Output the [x, y] coordinate of the center of the cell containing the given text.  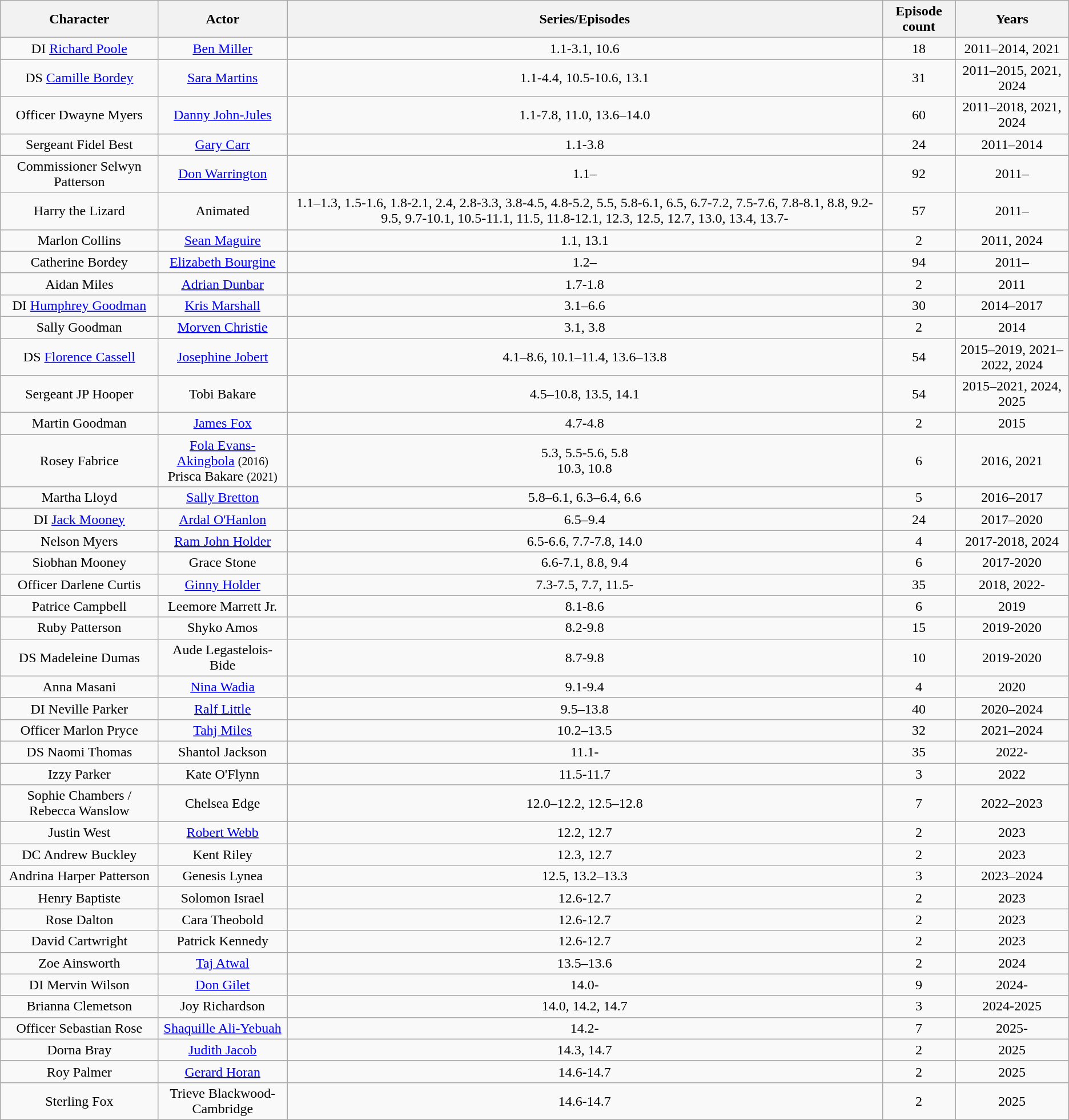
2025- [1012, 1028]
Solomon Israel [223, 898]
57 [919, 211]
Officer Darlene Curtis [79, 585]
12.3, 12.7 [585, 855]
DS Naomi Thomas [79, 752]
DC Andrew Buckley [79, 855]
Henry Baptiste [79, 898]
4.1–8.6, 10.1–11.4, 13.6–13.8 [585, 356]
Martha Lloyd [79, 498]
2018, 2022- [1012, 585]
14.0, 14.2, 14.7 [585, 1006]
2024- [1012, 985]
Harry the Lizard [79, 211]
Roy Palmer [79, 1071]
12.5, 13.2–13.3 [585, 876]
Robert Webb [223, 833]
Ardal O'Hanlon [223, 519]
Don Gilet [223, 985]
Patrick Kennedy [223, 941]
Joy Richardson [223, 1006]
4.7-4.8 [585, 424]
DS Madeleine Dumas [79, 658]
32 [919, 730]
7.3-7.5, 7.7, 11.5- [585, 585]
DI Neville Parker [79, 708]
8.1-8.6 [585, 606]
DI Jack Mooney [79, 519]
Cara Theobold [223, 920]
8.2-9.8 [585, 628]
5.3, 5.5-5.6, 5.8 10.3, 10.8 [585, 461]
14.2- [585, 1028]
Leemore Marrett Jr. [223, 606]
2023–2024 [1012, 876]
5 [919, 498]
Character [79, 19]
2011, 2024 [1012, 240]
2021–2024 [1012, 730]
James Fox [223, 424]
Ben Miller [223, 49]
9 [919, 985]
13.5–13.6 [585, 963]
30 [919, 305]
Kate O'Flynn [223, 773]
6.5-6.6, 7.7-7.8, 14.0 [585, 541]
Danny John-Jules [223, 115]
Rosey Fabrice [79, 461]
Anna Masani [79, 687]
Josephine Jobert [223, 356]
Siobhan Mooney [79, 563]
94 [919, 262]
1.1-3.8 [585, 144]
Genesis Lynea [223, 876]
2022- [1012, 752]
2022–2023 [1012, 804]
2014–2017 [1012, 305]
DI Richard Poole [79, 49]
1.1-3.1, 10.6 [585, 49]
Don Warrington [223, 174]
Actor [223, 19]
Kent Riley [223, 855]
Judith Jacob [223, 1050]
Ram John Holder [223, 541]
Dorna Bray [79, 1050]
31 [919, 78]
Trieve Blackwood-Cambridge [223, 1101]
1.1– [585, 174]
4.5–10.8, 13.5, 14.1 [585, 394]
2011–2015, 2021, 2024 [1012, 78]
2015–2019, 2021–2022, 2024 [1012, 356]
Patrice Campbell [79, 606]
Marlon Collins [79, 240]
Nelson Myers [79, 541]
Sean Maguire [223, 240]
Aude Legastelois-Bide [223, 658]
2017–2020 [1012, 519]
9.5–13.8 [585, 708]
Sterling Fox [79, 1101]
DS Florence Cassell [79, 356]
2017-2020 [1012, 563]
Justin West [79, 833]
Grace Stone [223, 563]
1.7-1.8 [585, 284]
Rose Dalton [79, 920]
9.1-9.4 [585, 687]
Martin Goodman [79, 424]
5.8–6.1, 6.3–6.4, 6.6 [585, 498]
14.3, 14.7 [585, 1050]
2011 [1012, 284]
18 [919, 49]
Sally Goodman [79, 327]
2016, 2021 [1012, 461]
11.1- [585, 752]
2011–2014 [1012, 144]
12.0–12.2, 12.5–12.8 [585, 804]
3.1–6.6 [585, 305]
Taj Atwal [223, 963]
Brianna Clemetson [79, 1006]
Catherine Bordey [79, 262]
DS Camille Bordey [79, 78]
Officer Sebastian Rose [79, 1028]
10.2–13.5 [585, 730]
Ralf Little [223, 708]
Aidan Miles [79, 284]
Sergeant Fidel Best [79, 144]
Kris Marshall [223, 305]
Shyko Amos [223, 628]
2019 [1012, 606]
Sophie Chambers / Rebecca Wanslow [79, 804]
Ruby Patterson [79, 628]
2015 [1012, 424]
1.1-7.8, 11.0, 13.6–14.0 [585, 115]
Sally Bretton [223, 498]
Fola Evans-Akingbola (2016) Prisca Bakare (2021) [223, 461]
1.2– [585, 262]
DI Mervin Wilson [79, 985]
Shantol Jackson [223, 752]
2017-2018, 2024 [1012, 541]
Sara Martins [223, 78]
1.1, 13.1 [585, 240]
14.0- [585, 985]
15 [919, 628]
Andrina Harper Patterson [79, 876]
2011–2014, 2021 [1012, 49]
60 [919, 115]
2020–2024 [1012, 708]
Gerard Horan [223, 1071]
Elizabeth Bourgine [223, 262]
12.2, 12.7 [585, 833]
2024-2025 [1012, 1006]
Episode count [919, 19]
6.6-7.1, 8.8, 9.4 [585, 563]
Chelsea Edge [223, 804]
David Cartwright [79, 941]
2016–2017 [1012, 498]
Tahj Miles [223, 730]
8.7-9.8 [585, 658]
Ginny Holder [223, 585]
Zoe Ainsworth [79, 963]
Gary Carr [223, 144]
Animated [223, 211]
Shaquille Ali-Yebuah [223, 1028]
Series/Episodes [585, 19]
10 [919, 658]
11.5-11.7 [585, 773]
2024 [1012, 963]
Years [1012, 19]
92 [919, 174]
1.1-4.4, 10.5-10.6, 13.1 [585, 78]
2022 [1012, 773]
Nina Wadia [223, 687]
Commissioner Selwyn Patterson [79, 174]
40 [919, 708]
Officer Marlon Pryce [79, 730]
Sergeant JP Hooper [79, 394]
Morven Christie [223, 327]
DI Humphrey Goodman [79, 305]
2015–2021, 2024, 2025 [1012, 394]
6.5–9.4 [585, 519]
2011–2018, 2021, 2024 [1012, 115]
2014 [1012, 327]
Tobi Bakare [223, 394]
Izzy Parker [79, 773]
Adrian Dunbar [223, 284]
3.1, 3.8 [585, 327]
Officer Dwayne Myers [79, 115]
2020 [1012, 687]
